From the cell containing the given text, extract its center point as (X, Y) coordinate. 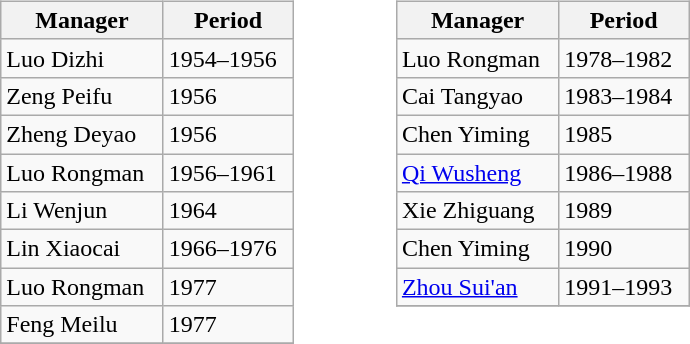
1986–1988 (624, 173)
1978–1982 (624, 58)
Zheng Deyao (82, 134)
Zhou Sui'an (477, 287)
Lin Xiaocai (82, 249)
1964 (228, 211)
1956–1961 (228, 173)
Qi Wusheng (477, 173)
1989 (624, 211)
1954–1956 (228, 58)
1991–1993 (624, 287)
1985 (624, 134)
Xie Zhiguang (477, 211)
Li Wenjun (82, 211)
1966–1976 (228, 249)
Feng Meilu (82, 325)
Luo Dizhi (82, 58)
1983–1984 (624, 96)
Zeng Peifu (82, 96)
Cai Tangyao (477, 96)
1990 (624, 249)
